Return [X, Y] of the center of cell containing provided text 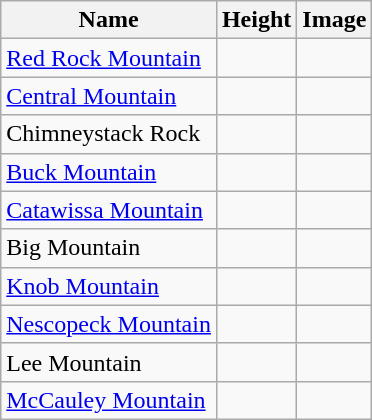
McCauley Mountain [109, 400]
Central Mountain [109, 96]
Lee Mountain [109, 362]
Name [109, 20]
Knob Mountain [109, 286]
Big Mountain [109, 248]
Buck Mountain [109, 172]
Chimneystack Rock [109, 134]
Catawissa Mountain [109, 210]
Red Rock Mountain [109, 58]
Nescopeck Mountain [109, 324]
Image [334, 20]
Height [256, 20]
